Detect which cell encompasses the target text, then output its [X, Y] center coordinate. 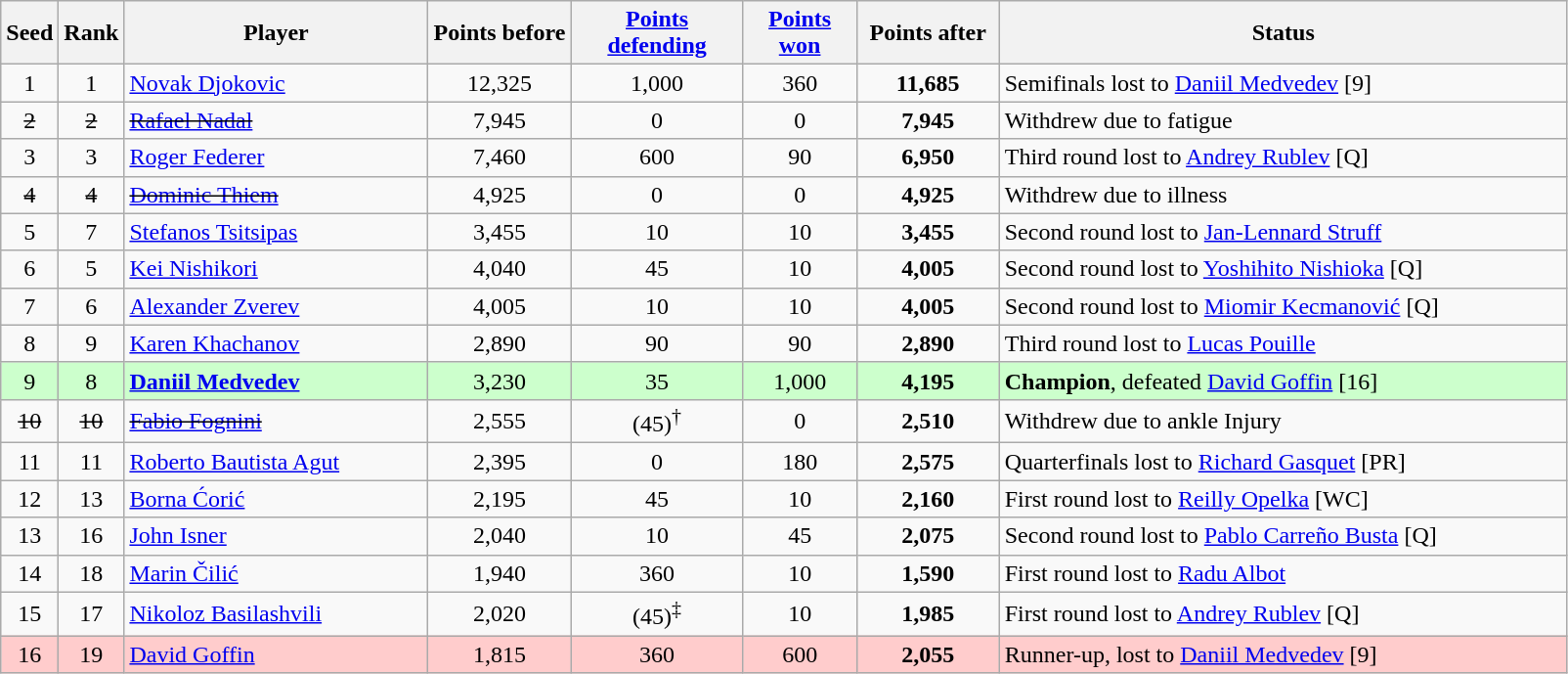
Rafael Nadal [276, 120]
Withdrew due to fatigue [1283, 120]
Points defending [657, 33]
2,555 [500, 421]
Rank [92, 33]
Status [1283, 33]
Novak Djokovic [276, 83]
Second round lost to Yoshihito Nishioka [Q] [1283, 269]
4,195 [928, 381]
Dominic Thiem [276, 195]
Daniil Medvedev [276, 381]
Runner-up, lost to Daniil Medvedev [9] [1283, 654]
3,230 [500, 381]
1,985 [928, 614]
Third round lost to Lucas Pouille [1283, 343]
Second round lost to Pablo Carreño Busta [Q] [1283, 536]
First round lost to Andrey Rublev [Q] [1283, 614]
4,040 [500, 269]
Points before [500, 33]
15 [29, 614]
Points won [800, 33]
2,395 [500, 462]
Semifinals lost to Daniil Medvedev [9] [1283, 83]
Kei Nishikori [276, 269]
1,940 [500, 573]
17 [92, 614]
First round lost to Reilly Opelka [WC] [1283, 499]
Third round lost to Andrey Rublev [Q] [1283, 157]
14 [29, 573]
35 [657, 381]
180 [800, 462]
Borna Ćorić [276, 499]
2,510 [928, 421]
12 [29, 499]
Karen Khachanov [276, 343]
David Goffin [276, 654]
(45)† [657, 421]
Points after [928, 33]
Nikoloz Basilashvili [276, 614]
Seed [29, 33]
2,160 [928, 499]
(45)‡ [657, 614]
2,195 [500, 499]
2,040 [500, 536]
12,325 [500, 83]
18 [92, 573]
Stefanos Tsitsipas [276, 232]
19 [92, 654]
2,075 [928, 536]
Alexander Zverev [276, 306]
Champion, defeated David Goffin [16] [1283, 381]
First round lost to Radu Albot [1283, 573]
2,575 [928, 462]
Quarterfinals lost to Richard Gasquet [PR] [1283, 462]
Marin Čilić [276, 573]
Roger Federer [276, 157]
1,590 [928, 573]
Roberto Bautista Agut [276, 462]
7,460 [500, 157]
Second round lost to Jan-Lennard Struff [1283, 232]
2,055 [928, 654]
Second round lost to Miomir Kecmanović [Q] [1283, 306]
Fabio Fognini [276, 421]
Withdrew due to illness [1283, 195]
Player [276, 33]
Withdrew due to ankle Injury [1283, 421]
11,685 [928, 83]
1,815 [500, 654]
2,020 [500, 614]
6,950 [928, 157]
John Isner [276, 536]
